Return (X, Y) of the center of cell containing provided text 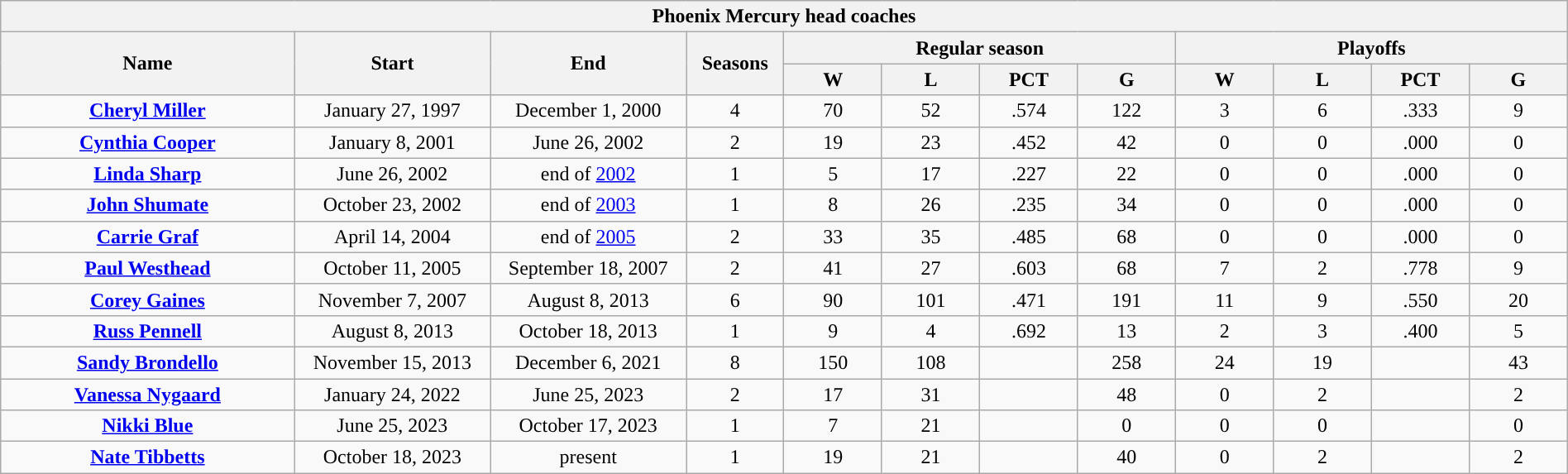
Start (392, 64)
Paul Westhead (147, 268)
October 18, 2013 (589, 331)
258 (1126, 362)
26 (930, 205)
Phoenix Mercury head coaches (784, 17)
101 (930, 299)
Nikki Blue (147, 426)
Corey Gaines (147, 299)
20 (1518, 299)
.550 (1420, 299)
.692 (1029, 331)
.778 (1420, 268)
.603 (1029, 268)
40 (1126, 457)
.485 (1029, 237)
Sandy Brondello (147, 362)
48 (1126, 395)
.235 (1029, 205)
.452 (1029, 142)
Name (147, 64)
33 (833, 237)
.333 (1420, 111)
150 (833, 362)
Playoffs (1372, 48)
191 (1126, 299)
Cheryl Miller (147, 111)
41 (833, 268)
31 (930, 395)
end of 2002 (589, 174)
Russ Pennell (147, 331)
Carrie Graf (147, 237)
November 7, 2007 (392, 299)
October 11, 2005 (392, 268)
23 (930, 142)
35 (930, 237)
End (589, 64)
108 (930, 362)
11 (1225, 299)
December 1, 2000 (589, 111)
22 (1126, 174)
42 (1126, 142)
John Shumate (147, 205)
September 18, 2007 (589, 268)
October 17, 2023 (589, 426)
.227 (1029, 174)
Vanessa Nygaard (147, 395)
Regular season (980, 48)
October 18, 2023 (392, 457)
Nate Tibbetts (147, 457)
December 6, 2021 (589, 362)
Linda Sharp (147, 174)
.574 (1029, 111)
.471 (1029, 299)
October 23, 2002 (392, 205)
Cynthia Cooper (147, 142)
90 (833, 299)
January 27, 1997 (392, 111)
.400 (1420, 331)
70 (833, 111)
present (589, 457)
January 8, 2001 (392, 142)
January 24, 2022 (392, 395)
34 (1126, 205)
24 (1225, 362)
November 15, 2013 (392, 362)
43 (1518, 362)
April 14, 2004 (392, 237)
end of 2003 (589, 205)
52 (930, 111)
27 (930, 268)
end of 2005 (589, 237)
Seasons (735, 64)
122 (1126, 111)
13 (1126, 331)
